Return the [X, Y] coordinate for the center point of the cell that contains the specified text.  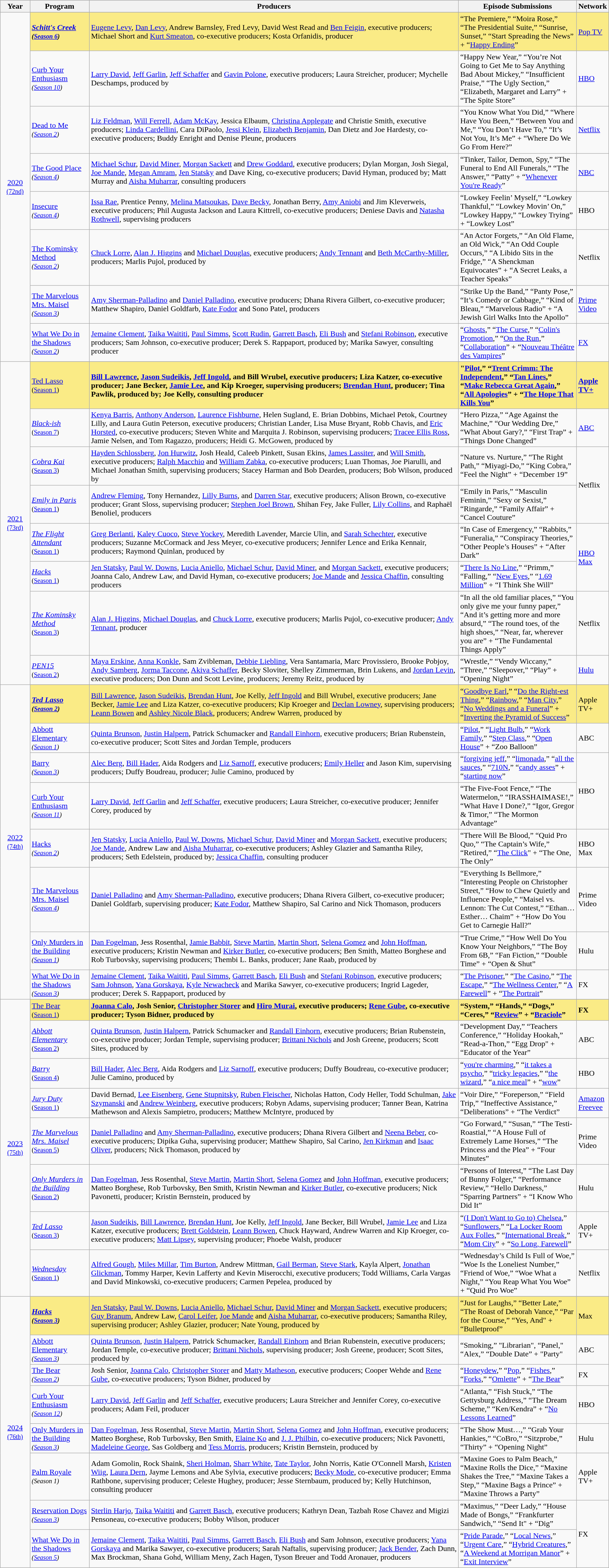
What We Do in the Shadows(Season 5) [60, 1548]
“(I Don't Want to Go to) Chelsea,” “Sunflowers,” “La Locker Room Aux Folles,” “International Break,” “Mom City” + “So Long, Farewell” [518, 1231]
“Lowkey Feelin’ Myself,” “Lowkey Thankful,” “Lowkey Movin’ On,” “Lowkey Happy,” “Lowkey Trying” + “Lowkey Lost” [518, 211]
“Maximus,” “Deer Lady,” “House Made of Bongs,” “Frankfurter Sandwich,” “Send It" + “Dig” [518, 1515]
“Atlanta,” “Fish Stuck,” “The Gettysburg Address,” “The Dream Scheme,” “Ken/Kendra” + “No Lessons Learned” [518, 1405]
“Voir Dire,” “Foreperson,” “Field Trip,” “Ineffective Assistance,” “Deliberations” + “The Verdict” [518, 1103]
Barry(Season 4) [60, 1073]
Hacks(Season 1) [60, 576]
Chuck Lorre, Alan J. Higgins and Michael Douglas, executive producers; Andy Tennant and Beth McCarthy-Miller, producers; Marlis Pujol, produced by [274, 258]
“There Is No Line,” “Primm,” “Falling,” “New Eyes,” “1.69 Million” + “I Think She Will” [518, 576]
The Bear(Season 1) [60, 1010]
Alan J. Higgins, Michael Douglas, and Chuck Lorre, executive producers; Marlis Pujol, co-executive producer; Andy Tennant, producer [274, 623]
Palm Royale(Season 1) [60, 1476]
“Pilot,” “Light Bulb,” “Work Family,” “Step Class,” “Open House” + “Zoo Balloon” [518, 738]
Abbott Elementary(Season 2) [60, 1039]
“Development Day,” “Teachers Conference,” “Holiday Hookah,” “Read-a-Thon,” “Egg Drop" + “Educator of the Year” [518, 1039]
“True Crime,” “How Well Do You Know Your Neighbors,” “The Boy From 6B,” “Fan Fiction,” “Double Time” + “Open & Shut” [518, 950]
“The Show Must…,” “Grab Your Hankies,” “CoBro,” “Sitzprobe,” “Thirty” + “Opening Night” [518, 1438]
Barry(Season 3) [60, 767]
The Flight Attendant(Season 1) [60, 543]
Ted Lasso(Season 1) [60, 385]
2024(76th) [15, 1432]
“Persons of Interest,” “The Last Day of Bunny Folger,” “Performance Review,” “Hello Darkness,” “Sparring Partners” + “I Know Who Did It” [518, 1188]
Amazon Freevee [593, 1103]
Larry David, Jeff Garlin and Jeff Schaffer, executive producers; Laura Streicher, co-executive producer; Jennifer Corey, produced by [274, 806]
“Emily in Paris,” “Masculin Feminin,” “Sexy or Sexist,” “Ringarde,” “Family Affair” + “Cancel Couture” [518, 504]
“you're charming,” “it takes a psycho,” “tricky legacies,” “the wizard,” “a nice meal” + “wow” [518, 1073]
Larry David, Jeff Garlin and Jeff Schaffer, executive producers; Laura Streicher and Jennifer Corey, co-executive producers; Adam Feil, producer [274, 1405]
Producers [274, 6]
Wednesday(Season 1) [60, 1273]
Max [593, 1316]
The Marvelous Mrs. Maisel(Season 4) [60, 899]
Program [60, 6]
2023(75th) [15, 1148]
“Smoking,” "Librarian", “Panel," “Alex,” “Double Date” + "Party" [518, 1350]
Dead to Me(Season 2) [60, 130]
Ted Lasso(Season 3) [60, 1231]
“Pride Parade,” “Local News,” “Urgent Care,” “Hybrid Creatures,” “A Weekend at Morrigan Manor” + “Exit Interview” [518, 1548]
Only Murders in the Building(Season 2) [60, 1188]
“In Case of Emergency,” “Rabbits,” “Funeralia,” “Conspiracy Theories,” “Other People’s Houses” + “After Dark” [518, 543]
Pop TV [593, 31]
Year [15, 6]
“forgiving jeff,” “limonada,” “all the sauces,” “710N,” “candy asses” + “starting now” [518, 767]
“Wrestle,” “Vendy Wiccany,” “Three,” “Sleepover,” “Play” + “Opening Night” [518, 670]
Curb Your Enthusiasm(Season 12) [60, 1405]
PEN15(Season 2) [60, 670]
“The Five-Foot Fence,” “The Watermelon,” “IRASSHAIMASE!,” “What Have I Done?,” “Igor, Gregor & Timor,” “The Mormon Advantage” [518, 806]
The Kominsky Method(Season 3) [60, 623]
What We Do in the Shadows(Season 3) [60, 985]
“Strike Up the Band,” “Panty Pose,” “It’s Comedy or Cabbage,” “Kind of Bleau,” “Marvelous Radio” + “A Jewish Girl Walks Into the Apollo” [518, 304]
Only Murders in the Building(Season 1) [60, 950]
Ted Lasso(Season 2) [60, 704]
Joanna Calo, Josh Senior, Christopher Storer and Hiro Murai, executive producers; Rene Gube, co-executive producer; Tyson Bidner, produced by [274, 1010]
The Bear(Season 2) [60, 1375]
The Marvelous Mrs. Maisel(Season 3) [60, 304]
2022(74th) [15, 842]
“Honeydew,” “Pop,” “Fishes,” “Forks,” “Omlette” + “The Bear” [518, 1375]
“Ghosts,” “The Curse,” “Colin's Promotion,” “On the Run,” “Collaboration” + “Nouveau Théâtre des Vampires” [518, 342]
2021(73rd) [15, 523]
Jury Duty(Season 1) [60, 1103]
Abbott Elementary(Season 1) [60, 738]
“System,” “Hands,” “Dogs,” “Ceres,” “Review” + “Braciole” [518, 1010]
Episode Submissions [518, 6]
Larry David, Jeff Garlin, Jeff Schaffer and Gavin Polone, executive producers; Laura Streicher, producer; Mychelle Deschamps, produced by [274, 78]
Cobra Kai(Season 3) [60, 466]
“Go Forward,” “Susan,” “The Testi-Roastial,” “A House Full of Extremely Lame Horses,” “The Princess and the Plea” + “Four Minutes” [518, 1141]
Network [593, 6]
Reservation Dogs(Season 3) [60, 1515]
Abbott Elementary(Season 3) [60, 1350]
“There Will Be Blood,” “Quid Pro Quo,” “The Captain’s Wife,” “Retired,” “The Click" + “The One, The Only” [518, 848]
2020(72nd) [15, 187]
“The Premiere,” “Moira Rose,” “The Presidential Suite,” “Sunrise, Sunset,” “Start Spreading the News” + “Happy Ending” [518, 31]
Only Murders in the Building(Season 3) [60, 1438]
“The Prisoner,” “The Casino,” “The Escape,” “The Wellness Center,” “A Farewell” + “The Portrait” [518, 985]
“Just for Laughs,” “Better Late,” “The Roast of Deborah Vance,” “Par for the Course,” “Yes, And" + “Bulletproof” [518, 1316]
Black-ish(Season 7) [60, 428]
The Good Place(Season 4) [60, 172]
“You Know What You Did,” “Where Have You Been,” “Between You and Me,” “You Don’t Have To,” “It’s Not You, It’s Me” + “Where Do We Go From Here?” [518, 130]
The Marvelous Mrs. Maisel(Season 5) [60, 1141]
Hacks(Season 3) [60, 1316]
Hacks(Season 2) [60, 848]
“Nature vs. Nurture,” “The Right Path,” “Miyagi-Do,” “King Cobra,” “Feel the Night” + “December 19” [518, 466]
Bill Hader, Alec Berg, Aida Rodgers and Liz Sarnoff, executive producers; Duffy Boudreau, co-executive producer; Julie Camino, produced by [274, 1073]
“Tinker, Tailor, Demon, Spy,” “The Funeral to End All Funerals,” “The Answer,” “Patty” + “Whenever You're Ready” [518, 172]
Curb Your Enthusiasm(Season 10) [60, 78]
Insecure(Season 4) [60, 211]
“Goodbye Earl,” “Do the Right-est Thing,” “Rainbow,” “Man City,” “No Weddings and a Funeral” + “Inverting the Pyramid of Success” [518, 704]
"Pilot,” “Trent Crimm: The Independent,” “Tan Lines,” “Make Rebecca Great Again,” “All Apologies” + “The Hope That Kills You” [518, 385]
“Wednesday’s Child Is Full of Woe,” “Woe Is the Loneliest Number,” “Friend of Woe,” “Woe What a Night,” “You Reap What You Woe” + “Quid Pro Woe” [518, 1273]
Schitt's Creek(Season 6) [60, 31]
What We Do in the Shadows(Season 2) [60, 342]
Curb Your Enthusiasm(Season 11) [60, 806]
The Kominsky Method(Season 2) [60, 258]
“Hero Pizza,” “Age Against the Machine,” “Our Wedding Dre,” “What About Gary?,” “First Trap” + “Things Done Changed” [518, 428]
Emily in Paris(Season 1) [60, 504]
NBC [593, 172]
